Capture the cell that displays the provided text and extract its [x, y] central coordinate. 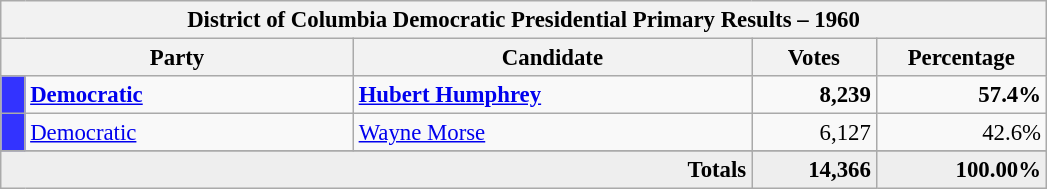
8,239 [814, 95]
14,366 [814, 170]
Percentage [961, 58]
Party [178, 58]
42.6% [961, 133]
100.00% [961, 170]
Wayne Morse [552, 133]
57.4% [961, 95]
Totals [376, 170]
Hubert Humphrey [552, 95]
6,127 [814, 133]
Candidate [552, 58]
Votes [814, 58]
District of Columbia Democratic Presidential Primary Results – 1960 [524, 20]
